Return the (x, y) coordinate for the center point of the cell that contains the specified text.  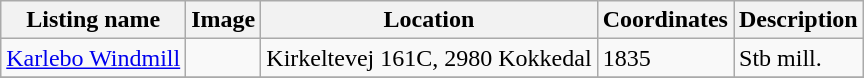
Description (799, 20)
Listing name (94, 20)
1835 (665, 58)
Coordinates (665, 20)
Image (224, 20)
Karlebo Windmill (94, 58)
Kirkeltevej 161C, 2980 Kokkedal (429, 58)
Location (429, 20)
Stb mill. (799, 58)
